Extract the (X, Y) coordinate from the center of the cell holding the provided text.  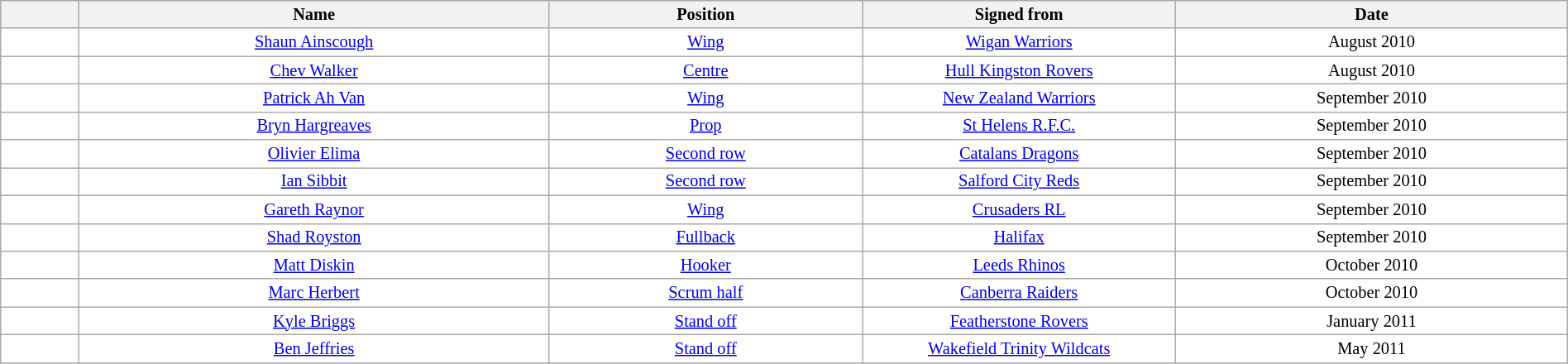
Chev Walker (313, 70)
Date (1372, 14)
Ben Jeffries (313, 348)
Shad Royston (313, 237)
Wigan Warriors (1019, 42)
Canberra Raiders (1019, 293)
Marc Herbert (313, 293)
Scrum half (706, 293)
Hooker (706, 265)
Shaun Ainscough (313, 42)
Position (706, 14)
Bryn Hargreaves (313, 126)
Matt Diskin (313, 265)
Prop (706, 126)
Wakefield Trinity Wildcats (1019, 348)
Signed from (1019, 14)
Crusaders RL (1019, 209)
Catalans Dragons (1019, 154)
May 2011 (1372, 348)
Centre (706, 70)
Olivier Elima (313, 154)
Kyle Briggs (313, 321)
Name (313, 14)
Featherstone Rovers (1019, 321)
Salford City Reds (1019, 181)
Ian Sibbit (313, 181)
New Zealand Warriors (1019, 98)
Hull Kingston Rovers (1019, 70)
St Helens R.F.C. (1019, 126)
Gareth Raynor (313, 209)
Halifax (1019, 237)
Leeds Rhinos (1019, 265)
Fullback (706, 237)
January 2011 (1372, 321)
Patrick Ah Van (313, 98)
